For the text-containing cell, return its midpoint in (X, Y) coordinate format. 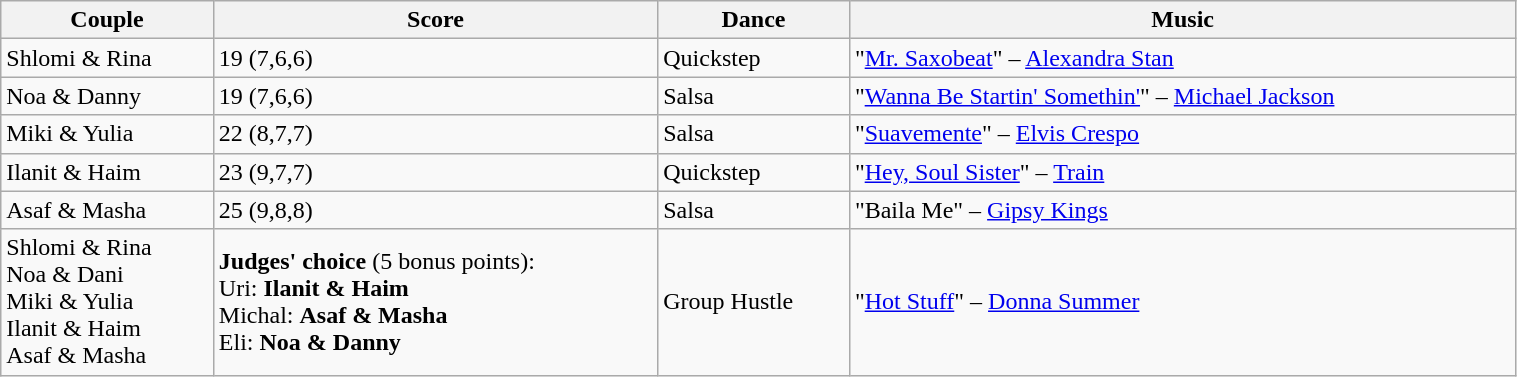
25 (9,8,8) (435, 210)
22 (8,7,7) (435, 134)
"Hey, Soul Sister" – Train (1182, 172)
"Mr. Saxobeat" – Alexandra Stan (1182, 58)
Shlomi & RinaNoa & DaniMiki & YuliaIlanit & HaimAsaf & Masha (108, 302)
"Baila Me" – Gipsy Kings (1182, 210)
Noa & Danny (108, 96)
"Wanna Be Startin' Somethin'" – Michael Jackson (1182, 96)
23 (9,7,7) (435, 172)
Asaf & Masha (108, 210)
Score (435, 20)
Shlomi & Rina (108, 58)
Couple (108, 20)
Ilanit & Haim (108, 172)
"Suavemente" – Elvis Crespo (1182, 134)
Group Hustle (754, 302)
Judges' choice (5 bonus points):Uri: Ilanit & HaimMichal: Asaf & MashaEli: Noa & Danny (435, 302)
Music (1182, 20)
Dance (754, 20)
"Hot Stuff" – Donna Summer (1182, 302)
Miki & Yulia (108, 134)
